Search for the cell housing the specified text and yield its [x, y] center coordinate. 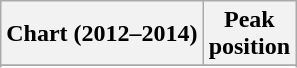
Chart (2012–2014) [102, 34]
Peakposition [249, 34]
